For the text-containing cell, return its midpoint in [x, y] coordinate format. 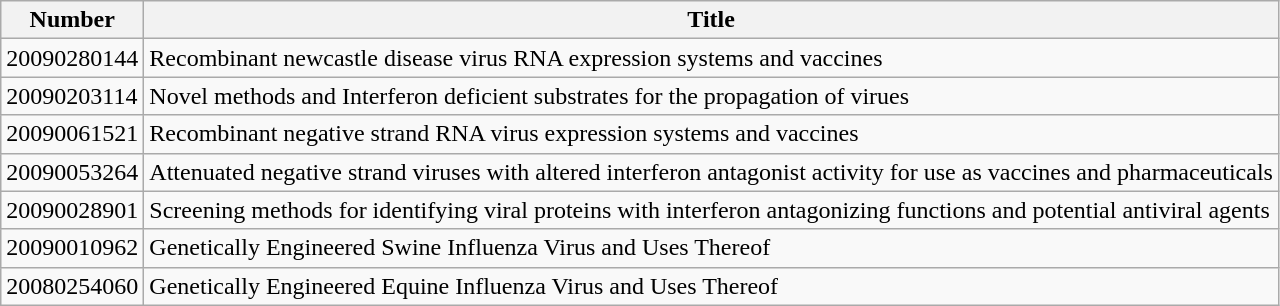
20090203114 [72, 96]
20090028901 [72, 210]
Number [72, 20]
20090010962 [72, 248]
20090061521 [72, 134]
Attenuated negative strand viruses with altered interferon antagonist activity for use as vaccines and pharmaceuticals [712, 172]
Recombinant newcastle disease virus RNA expression systems and vaccines [712, 58]
Genetically Engineered Swine Influenza Virus and Uses Thereof [712, 248]
Novel methods and Interferon deficient substrates for the propagation of virues [712, 96]
Genetically Engineered Equine Influenza Virus and Uses Thereof [712, 286]
Screening methods for identifying viral proteins with interferon antagonizing functions and potential antiviral agents [712, 210]
20090280144 [72, 58]
Title [712, 20]
20090053264 [72, 172]
20080254060 [72, 286]
Recombinant negative strand RNA virus expression systems and vaccines [712, 134]
